Determine the (X, Y) coordinate at the center of the cell enclosing the given text.  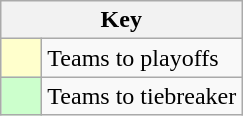
Key (122, 20)
Teams to playoffs (142, 58)
Teams to tiebreaker (142, 96)
